For the text-containing cell, return its midpoint in (X, Y) coordinate format. 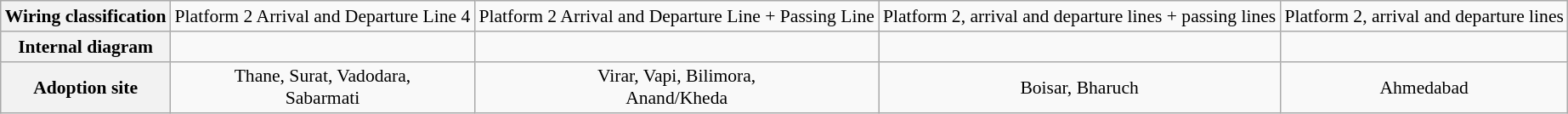
Platform 2, arrival and departure lines (1424, 16)
Platform 2 Arrival and Departure Line 4 (323, 16)
Ahmedabad (1424, 87)
Platform 2 Arrival and Departure Line + Passing Line (676, 16)
Platform 2, arrival and departure lines + passing lines (1079, 16)
Wiring classification (86, 16)
Boisar, Bharuch (1079, 87)
Thane, Surat, Vadodara,Sabarmati (323, 87)
Virar, Vapi, Bilimora,Anand/Kheda (676, 87)
Adoption site (86, 87)
Internal diagram (86, 47)
